Scan for the cell matching the given text and deliver its (x, y) coordinate at center. 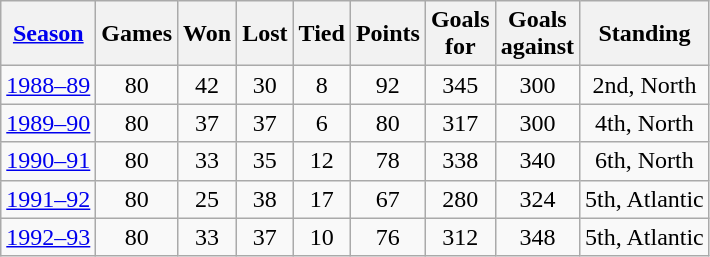
Standing (645, 34)
Season (48, 34)
324 (537, 199)
92 (388, 85)
8 (322, 85)
Won (208, 34)
280 (460, 199)
Tied (322, 34)
25 (208, 199)
6 (322, 123)
42 (208, 85)
1991–92 (48, 199)
Games (137, 34)
345 (460, 85)
1989–90 (48, 123)
1988–89 (48, 85)
Lost (265, 34)
67 (388, 199)
10 (322, 237)
1992–93 (48, 237)
Goalsagainst (537, 34)
6th, North (645, 161)
348 (537, 237)
78 (388, 161)
Points (388, 34)
338 (460, 161)
17 (322, 199)
312 (460, 237)
30 (265, 85)
1990–91 (48, 161)
35 (265, 161)
38 (265, 199)
2nd, North (645, 85)
Goalsfor (460, 34)
317 (460, 123)
76 (388, 237)
12 (322, 161)
340 (537, 161)
4th, North (645, 123)
